Find where the given text appears and provide that cell's center as (X, Y) coordinate. 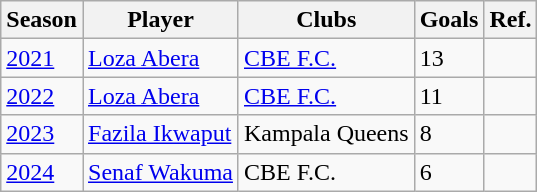
Clubs (326, 20)
Kampala Queens (326, 134)
2022 (42, 96)
2021 (42, 58)
11 (449, 96)
6 (449, 172)
13 (449, 58)
Ref. (510, 20)
2023 (42, 134)
8 (449, 134)
Player (160, 20)
Senaf Wakuma (160, 172)
Season (42, 20)
Goals (449, 20)
Fazila Ikwaput (160, 134)
2024 (42, 172)
